Find where the given text appears and provide that cell's center as (x, y) coordinate. 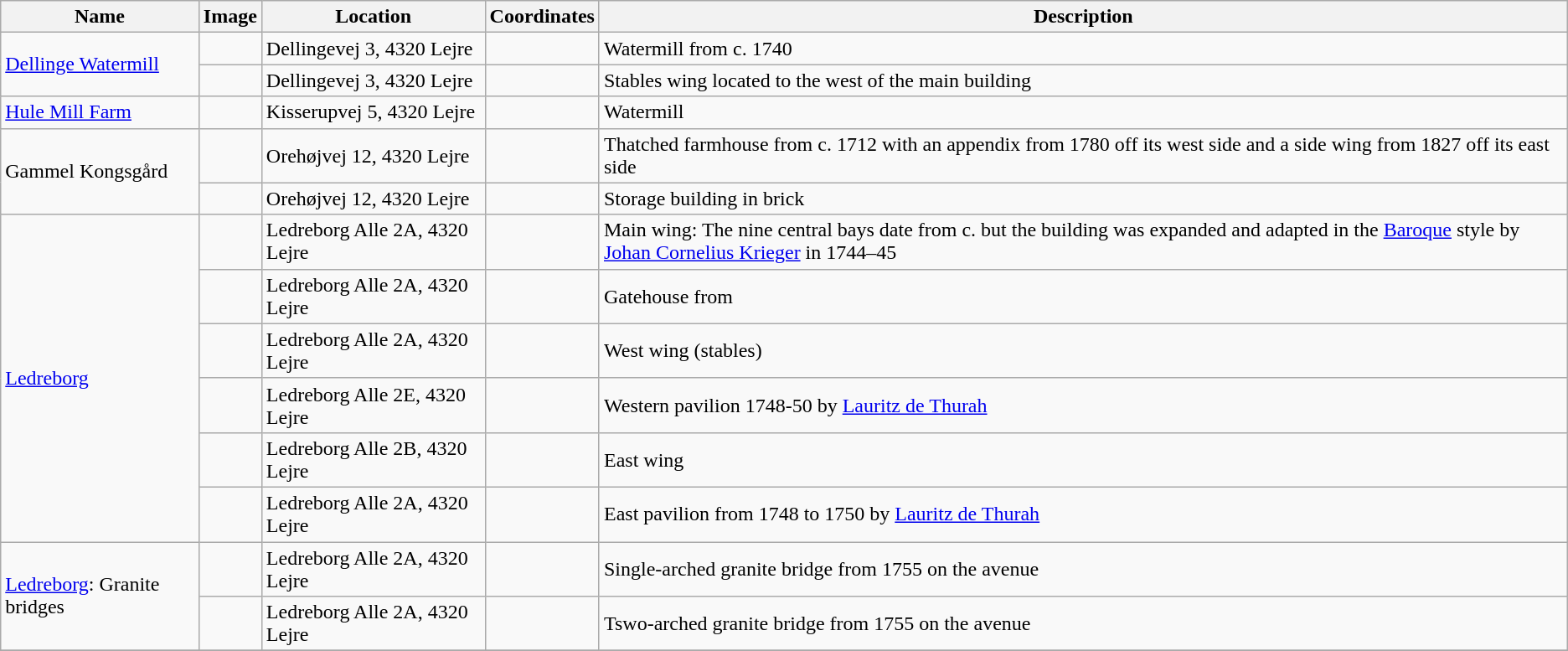
Ledreborg Alle 2E, 4320 Lejre (374, 406)
Western pavilion 1748-50 by Lauritz de Thurah (1083, 406)
Watermill (1083, 112)
Coordinates (542, 17)
Gatehouse from (1083, 297)
Watermill from c. 1740 (1083, 49)
Dellinge Watermill (101, 65)
Ledreborg: Granite bridges (101, 596)
Thatched farmhouse from c. 1712 with an appendix from 1780 off its west side and a side wing from 1827 off its east side (1083, 156)
Name (101, 17)
West wing (stables) (1083, 350)
Storage building in brick (1083, 199)
Ledreborg (101, 378)
Description (1083, 17)
Hule Mill Farm (101, 112)
Tswo-arched granite bridge from 1755 on the avenue (1083, 623)
Image (230, 17)
Stables wing located to the west of the main building (1083, 80)
Ledreborg Alle 2B, 4320 Lejre (374, 459)
Location (374, 17)
East pavilion from 1748 to 1750 by Lauritz de Thurah (1083, 514)
Single-arched granite bridge from 1755 on the avenue (1083, 568)
Kisserupvej 5, 4320 Lejre (374, 112)
East wing (1083, 459)
Main wing: The nine central bays date from c. but the building was expanded and adapted in the Baroque style by Johan Cornelius Krieger in 1744–45 (1083, 241)
Gammel Kongsgård (101, 171)
